Provide the [X, Y] coordinate of the cell's center where the given text is located.  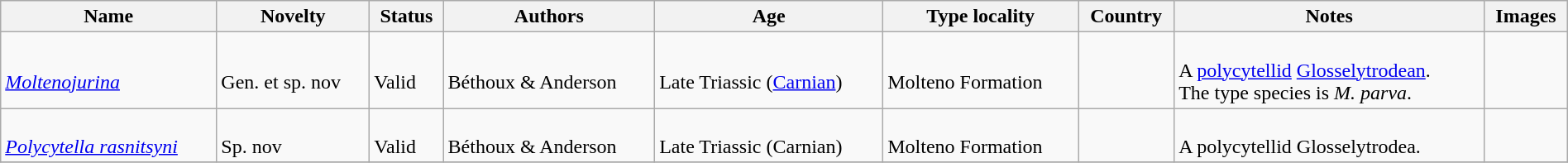
A polycytellid Glosselytrodean. The type species is M. parva. [1330, 70]
Status [407, 17]
Novelty [293, 17]
A polycytellid Glosselytrodea. [1330, 136]
Authors [549, 17]
Notes [1330, 17]
Moltenojurina [109, 70]
Polycytella rasnitsyni [109, 136]
Gen. et sp. nov [293, 70]
Type locality [981, 17]
Name [109, 17]
Sp. nov [293, 136]
Images [1526, 17]
Country [1126, 17]
Age [769, 17]
